Extract the [X, Y] coordinate from the center of the cell holding the provided text.  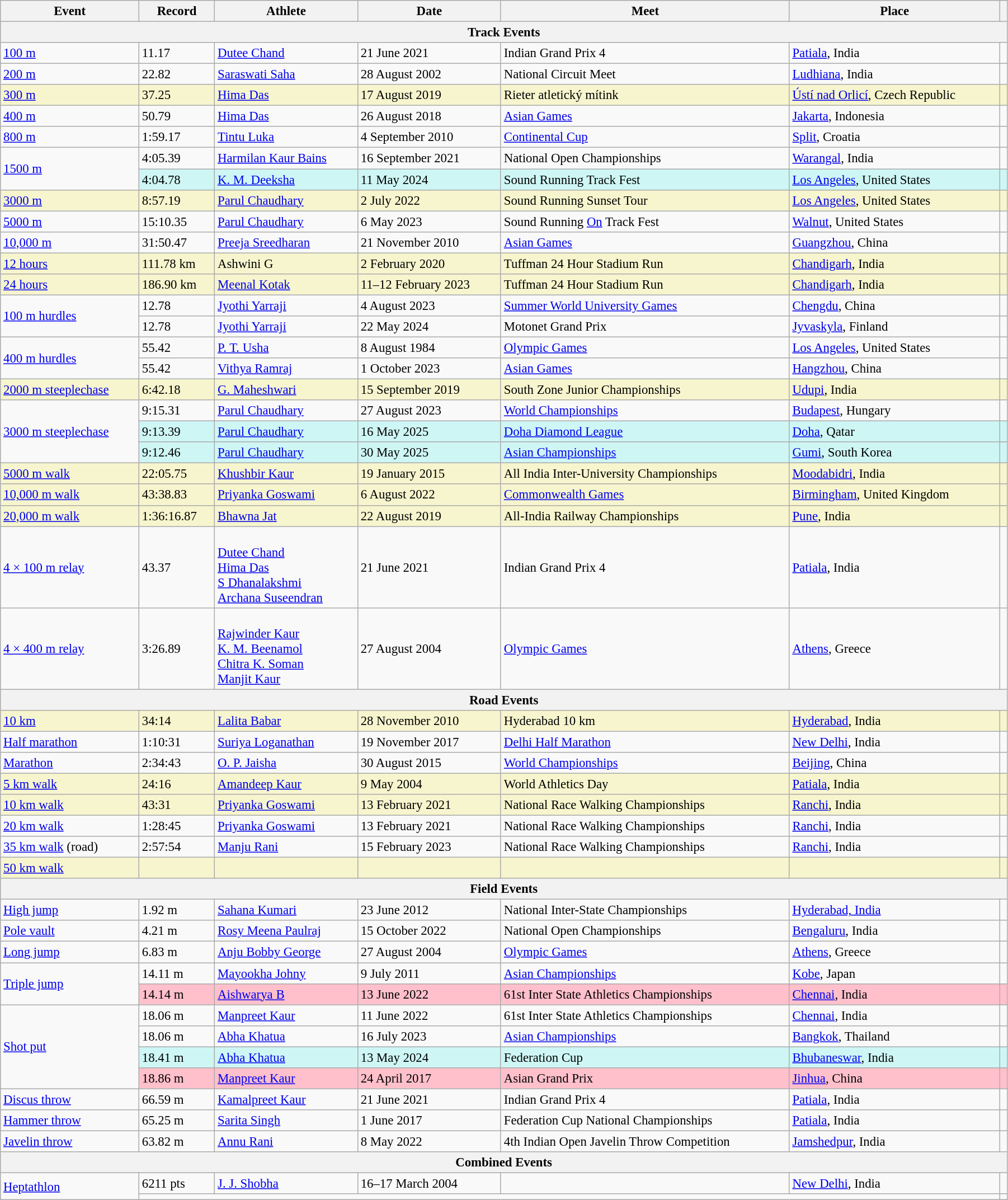
30 August 2015 [429, 763]
Lalita Babar [286, 721]
111.78 km [177, 263]
Jakarta, Indonesia [894, 116]
Split, Croatia [894, 137]
Road Events [504, 700]
16 May 2025 [429, 432]
Ludhiana, India [894, 74]
Vithya Ramraj [286, 369]
Harmilan Kaur Bains [286, 158]
11.17 [177, 53]
10,000 m [70, 242]
Moodabidri, India [894, 474]
400 m [70, 116]
Triple jump [70, 983]
Long jump [70, 952]
19 November 2017 [429, 742]
24 hours [70, 285]
High jump [70, 910]
Asian Grand Prix [645, 1079]
10 km walk [70, 805]
50.79 [177, 116]
Khushbir Kaur [286, 474]
Sahana Kumari [286, 910]
50 km walk [70, 868]
Saraswati Saha [286, 74]
11 June 2022 [429, 1015]
Hyderabad 10 km [645, 721]
37.25 [177, 95]
1:59.17 [177, 137]
300 m [70, 95]
27 August 2023 [429, 411]
Pune, India [894, 516]
J. J. Shobha [286, 1184]
2:34:43 [177, 763]
Dutee ChandHima DasS DhanalakshmiArchana Suseendran [286, 567]
Aishwarya B [286, 994]
14.14 m [177, 994]
8:57.19 [177, 200]
Rieter atletický mítink [645, 95]
5000 m [70, 222]
4:05.39 [177, 158]
Field Events [504, 889]
20 km walk [70, 826]
15 February 2023 [429, 847]
6 May 2023 [429, 222]
Udupi, India [894, 390]
Rajwinder KaurK. M. BeenamolChitra K. SomanManjit Kaur [286, 648]
Gumi, South Korea [894, 453]
Doha Diamond League [645, 432]
Federation Cup National Championships [645, 1121]
Dutee Chand [286, 53]
9 May 2004 [429, 784]
6 August 2022 [429, 495]
K. M. Deeksha [286, 180]
200 m [70, 74]
1500 m [70, 169]
Sound Running On Track Fest [645, 222]
2 February 2020 [429, 263]
4.21 m [177, 931]
5 km walk [70, 784]
Sound Running Track Fest [645, 180]
Rosy Meena Paulraj [286, 931]
Date [429, 11]
11 May 2024 [429, 180]
43:38.83 [177, 495]
15 October 2022 [429, 931]
Continental Cup [645, 137]
Event [70, 11]
Meenal Kotak [286, 285]
18.86 m [177, 1079]
Bhubaneswar, India [894, 1057]
66.59 m [177, 1099]
Amandeep Kaur [286, 784]
Motonet Grand Prix [645, 327]
Bengaluru, India [894, 931]
4th Indian Open Javelin Throw Competition [645, 1141]
Preeja Sreedharan [286, 242]
Kamalpreet Kaur [286, 1099]
16 July 2023 [429, 1036]
100 m [70, 53]
28 August 2002 [429, 74]
Beijing, China [894, 763]
11–12 February 2023 [429, 285]
Hammer throw [70, 1121]
National Inter-State Championships [645, 910]
18.41 m [177, 1057]
Anju Bobby George [286, 952]
3000 m steeplechase [70, 432]
16–17 March 2004 [429, 1184]
1 June 2017 [429, 1121]
Heptathlon [70, 1187]
Federation Cup [645, 1057]
14.11 m [177, 973]
13 June 2022 [429, 994]
24 April 2017 [429, 1079]
34:14 [177, 721]
Meet [645, 11]
13 May 2024 [429, 1057]
Jamshedpur, India [894, 1141]
National Circuit Meet [645, 74]
800 m [70, 137]
4:04.78 [177, 180]
Jinhua, China [894, 1079]
Bhawna Jat [286, 516]
16 September 2021 [429, 158]
Half marathon [70, 742]
1.92 m [177, 910]
P. T. Usha [286, 347]
Sarita Singh [286, 1121]
5000 m walk [70, 474]
Tintu Luka [286, 137]
Combined Events [504, 1163]
Sound Running Sunset Tour [645, 200]
31:50.47 [177, 242]
1 October 2023 [429, 369]
20,000 m walk [70, 516]
Commonwealth Games [645, 495]
2 July 2022 [429, 200]
1:28:45 [177, 826]
22:05.75 [177, 474]
26 August 2018 [429, 116]
Delhi Half Marathon [645, 742]
1:10:31 [177, 742]
65.25 m [177, 1121]
G. Maheshwari [286, 390]
1:36:16.87 [177, 516]
43:31 [177, 805]
4 September 2010 [429, 137]
Hangzhou, China [894, 369]
Pole vault [70, 931]
9:15.31 [177, 411]
19 January 2015 [429, 474]
15:10.35 [177, 222]
8 May 2022 [429, 1141]
Doha, Qatar [894, 432]
Budapest, Hungary [894, 411]
186.90 km [177, 285]
Mayookha Johny [286, 973]
15 September 2019 [429, 390]
6.83 m [177, 952]
Place [894, 11]
Suriya Loganathan [286, 742]
Jyvaskyla, Finland [894, 327]
Record [177, 11]
South Zone Junior Championships [645, 390]
4 August 2023 [429, 305]
3:26.89 [177, 648]
35 km walk (road) [70, 847]
10,000 m walk [70, 495]
Ústí nad Orlicí, Czech Republic [894, 95]
9:12.46 [177, 453]
2:57:54 [177, 847]
All India Inter-University Championships [645, 474]
Shot put [70, 1047]
6211 pts [177, 1184]
17 August 2019 [429, 95]
Annu Rani [286, 1141]
30 May 2025 [429, 453]
6:42.18 [177, 390]
43.37 [177, 567]
4 × 400 m relay [70, 648]
O. P. Jaisha [286, 763]
8 August 1984 [429, 347]
22.82 [177, 74]
100 m hurdles [70, 316]
9 July 2011 [429, 973]
Guangzhou, China [894, 242]
9:13.39 [177, 432]
4 × 100 m relay [70, 567]
24:16 [177, 784]
Discus throw [70, 1099]
22 August 2019 [429, 516]
Ashwini G [286, 263]
10 km [70, 721]
Kobe, Japan [894, 973]
400 m hurdles [70, 358]
21 November 2010 [429, 242]
Summer World University Games [645, 305]
28 November 2010 [429, 721]
3000 m [70, 200]
Manju Rani [286, 847]
2000 m steeplechase [70, 390]
Warangal, India [894, 158]
Athlete [286, 11]
12 hours [70, 263]
23 June 2012 [429, 910]
Birmingham, United Kingdom [894, 495]
22 May 2024 [429, 327]
Chengdu, China [894, 305]
Track Events [504, 32]
Walnut, United States [894, 222]
Marathon [70, 763]
All-India Railway Championships [645, 516]
Javelin throw [70, 1141]
World Athletics Day [645, 784]
Bangkok, Thailand [894, 1036]
63.82 m [177, 1141]
